Identify which cell holds the provided text, then report its [x, y] central coordinate. 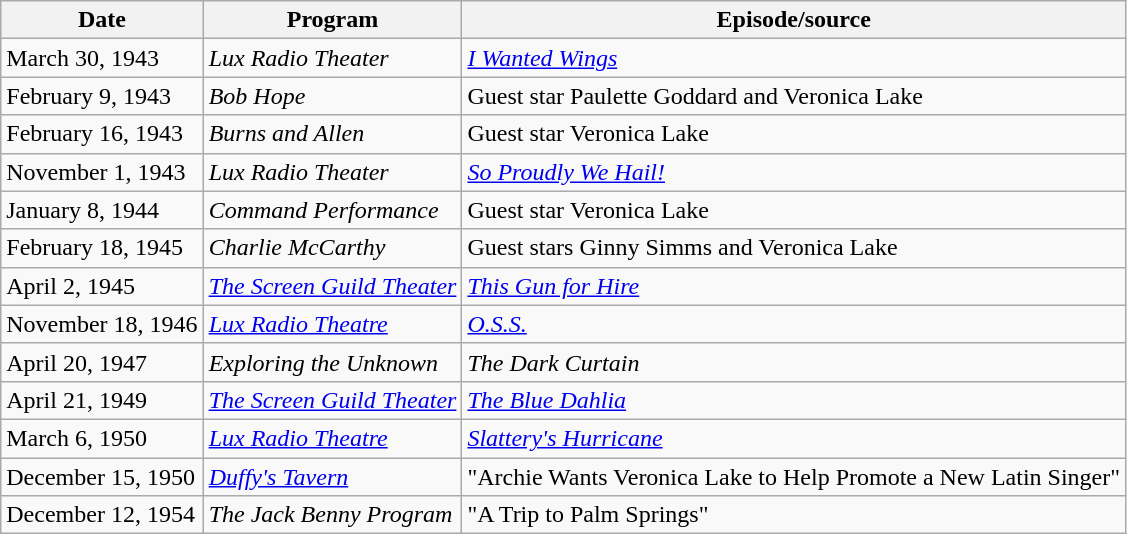
"A Trip to Palm Springs" [794, 515]
I Wanted Wings [794, 58]
This Gun for Hire [794, 286]
Exploring the Unknown [332, 362]
"Archie Wants Veronica Lake to Help Promote a New Latin Singer" [794, 477]
Slattery's Hurricane [794, 438]
The Blue Dahlia [794, 400]
March 30, 1943 [102, 58]
November 18, 1946 [102, 324]
Command Performance [332, 210]
So Proudly We Hail! [794, 172]
Burns and Allen [332, 134]
March 6, 1950 [102, 438]
April 21, 1949 [102, 400]
Episode/source [794, 20]
February 9, 1943 [102, 96]
December 15, 1950 [102, 477]
Charlie McCarthy [332, 248]
Guest stars Ginny Simms and Veronica Lake [794, 248]
February 18, 1945 [102, 248]
Program [332, 20]
December 12, 1954 [102, 515]
The Jack Benny Program [332, 515]
April 2, 1945 [102, 286]
Bob Hope [332, 96]
January 8, 1944 [102, 210]
February 16, 1943 [102, 134]
November 1, 1943 [102, 172]
Duffy's Tavern [332, 477]
Guest star Paulette Goddard and Veronica Lake [794, 96]
Date [102, 20]
April 20, 1947 [102, 362]
The Dark Curtain [794, 362]
O.S.S. [794, 324]
